Return the (x, y) coordinate for the center point of the cell that contains the specified text.  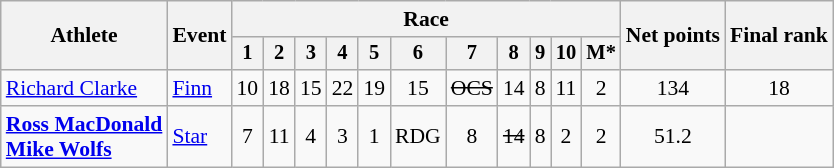
Ross MacDonaldMike Wolfs (84, 136)
134 (673, 88)
RDG (418, 136)
Star (199, 136)
51.2 (673, 136)
5 (374, 54)
Final rank (779, 36)
6 (418, 54)
Event (199, 36)
Richard Clarke (84, 88)
M* (600, 54)
OCS (472, 88)
Net points (673, 36)
Athlete (84, 36)
Finn (199, 88)
9 (540, 54)
22 (343, 88)
19 (374, 88)
Race (426, 19)
